Identify which cell holds the provided text, then report its (x, y) central coordinate. 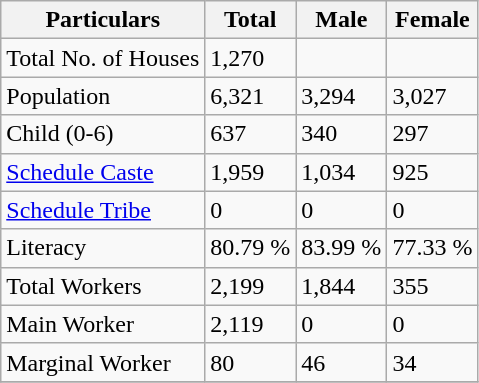
2,199 (250, 286)
2,119 (250, 324)
637 (250, 134)
925 (432, 172)
Literacy (103, 248)
355 (432, 286)
Child (0-6) (103, 134)
Schedule Caste (103, 172)
80 (250, 362)
3,027 (432, 96)
297 (432, 134)
1,959 (250, 172)
6,321 (250, 96)
Total Workers (103, 286)
3,294 (342, 96)
Male (342, 20)
34 (432, 362)
1,270 (250, 58)
46 (342, 362)
Total (250, 20)
Particulars (103, 20)
Marginal Worker (103, 362)
Schedule Tribe (103, 210)
Main Worker (103, 324)
77.33 % (432, 248)
Total No. of Houses (103, 58)
83.99 % (342, 248)
80.79 % (250, 248)
1,034 (342, 172)
1,844 (342, 286)
340 (342, 134)
Female (432, 20)
Population (103, 96)
